Detect which cell encompasses the target text, then output its [x, y] center coordinate. 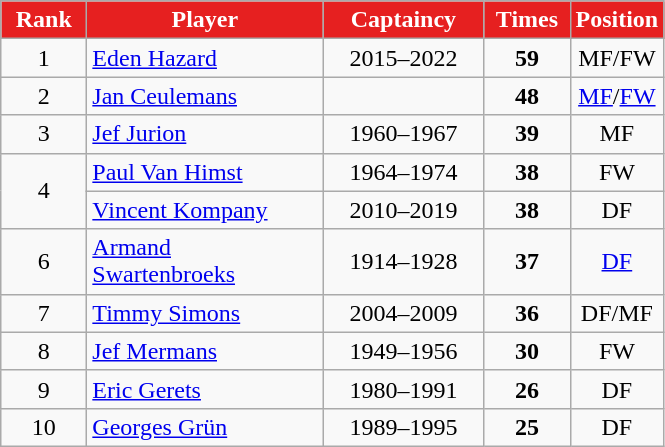
Captaincy [404, 20]
Rank [44, 20]
9 [44, 389]
8 [44, 351]
37 [527, 262]
Jan Ceulemans [205, 96]
2004–2009 [404, 313]
36 [527, 313]
Eden Hazard [205, 58]
30 [527, 351]
7 [44, 313]
Timmy Simons [205, 313]
59 [527, 58]
1949–1956 [404, 351]
1989–1995 [404, 427]
1914–1928 [404, 262]
2015–2022 [404, 58]
Jef Jurion [205, 134]
2 [44, 96]
Georges Grün [205, 427]
MF [617, 134]
Paul Van Himst [205, 172]
3 [44, 134]
6 [44, 262]
1964–1974 [404, 172]
48 [527, 96]
10 [44, 427]
Player [205, 20]
26 [527, 389]
39 [527, 134]
Times [527, 20]
25 [527, 427]
Armand Swartenbroeks [205, 262]
1960–1967 [404, 134]
Eric Gerets [205, 389]
Position [617, 20]
Vincent Kompany [205, 210]
DF/MF [617, 313]
2010–2019 [404, 210]
Jef Mermans [205, 351]
1980–1991 [404, 389]
4 [44, 191]
1 [44, 58]
